Return [x, y] of the center of cell containing provided text 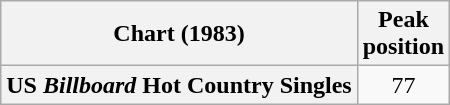
77 [403, 85]
Chart (1983) [179, 34]
US Billboard Hot Country Singles [179, 85]
Peakposition [403, 34]
